Return [x, y] of the center of cell containing provided text 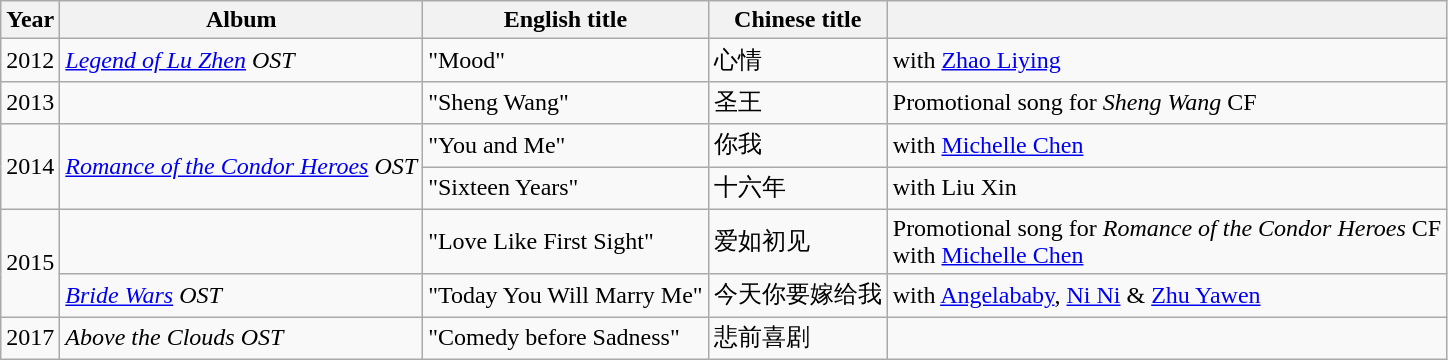
Year [30, 20]
Album [242, 20]
Promotional song for Sheng Wang CF [1167, 102]
Bride Wars OST [242, 296]
"Sixteen Years" [566, 188]
爱如初见 [798, 242]
Above the Clouds OST [242, 338]
十六年 [798, 188]
2012 [30, 60]
English title [566, 20]
Legend of Lu Zhen OST [242, 60]
"Love Like First Sight" [566, 242]
圣王 [798, 102]
你我 [798, 146]
with Zhao Liying [1167, 60]
2013 [30, 102]
今天你要嫁给我 [798, 296]
心情 [798, 60]
"Comedy before Sadness" [566, 338]
with Michelle Chen [1167, 146]
悲前喜剧 [798, 338]
"Sheng Wang" [566, 102]
"You and Me" [566, 146]
2017 [30, 338]
Chinese title [798, 20]
with Liu Xin [1167, 188]
2015 [30, 263]
"Today You Will Marry Me" [566, 296]
Promotional song for Romance of the Condor Heroes CFwith Michelle Chen [1167, 242]
Romance of the Condor Heroes OST [242, 166]
with Angelababy, Ni Ni & Zhu Yawen [1167, 296]
"Mood" [566, 60]
2014 [30, 166]
